Extract the [X, Y] coordinate from the center of the cell holding the provided text.  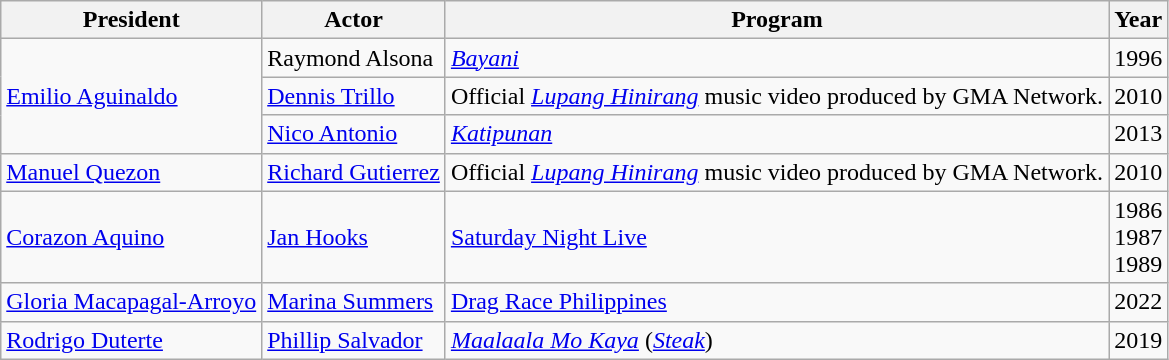
Drag Race Philippines [776, 302]
Rodrigo Duterte [132, 340]
Raymond Alsona [354, 58]
2022 [1138, 302]
Gloria Macapagal-Arroyo [132, 302]
Saturday Night Live [776, 237]
Program [776, 20]
Phillip Salvador [354, 340]
Actor [354, 20]
198619871989 [1138, 237]
Year [1138, 20]
2013 [1138, 134]
Manuel Quezon [132, 172]
Nico Antonio [354, 134]
Emilio Aguinaldo [132, 96]
Jan Hooks [354, 237]
Corazon Aquino [132, 237]
Maalaala Mo Kaya (Steak) [776, 340]
Katipunan [776, 134]
Richard Gutierrez [354, 172]
Marina Summers [354, 302]
President [132, 20]
2019 [1138, 340]
1996 [1138, 58]
Bayani [776, 58]
Dennis Trillo [354, 96]
